Search for the cell housing the specified text and yield its [x, y] center coordinate. 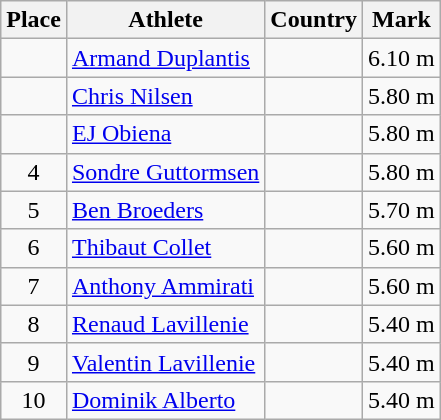
10 [34, 400]
Place [34, 20]
6.10 m [402, 58]
Ben Broeders [165, 210]
7 [34, 286]
9 [34, 362]
8 [34, 324]
Athlete [165, 20]
Thibaut Collet [165, 248]
Sondre Guttormsen [165, 172]
Armand Duplantis [165, 58]
5 [34, 210]
Anthony Ammirati [165, 286]
Country [314, 20]
6 [34, 248]
5.70 m [402, 210]
Renaud Lavillenie [165, 324]
EJ Obiena [165, 134]
Dominik Alberto [165, 400]
Chris Nilsen [165, 96]
Valentin Lavillenie [165, 362]
Mark [402, 20]
4 [34, 172]
